Extract the (x, y) coordinate from the center of the cell holding the provided text.  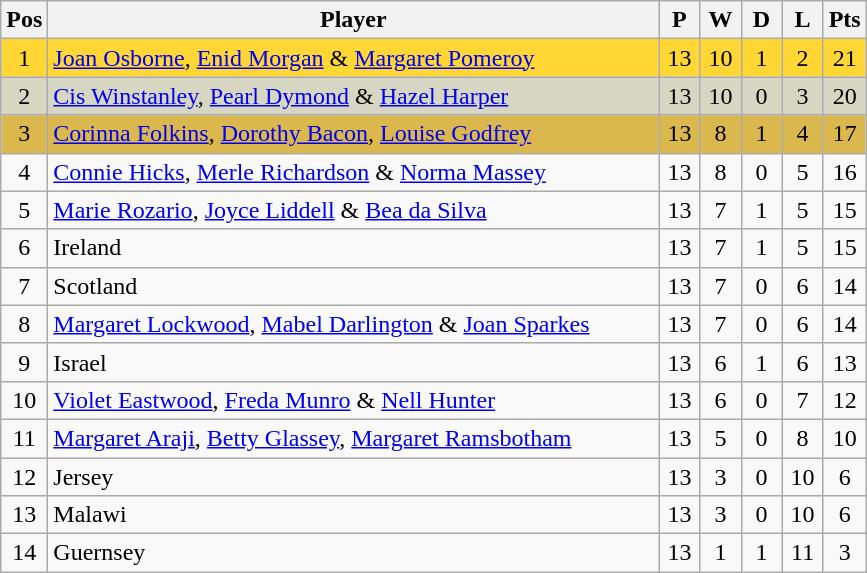
Israel (354, 362)
21 (844, 58)
Ireland (354, 248)
Violet Eastwood, Freda Munro & Nell Hunter (354, 400)
L (802, 20)
W (720, 20)
20 (844, 96)
Joan Osborne, Enid Morgan & Margaret Pomeroy (354, 58)
Margaret Araji, Betty Glassey, Margaret Ramsbotham (354, 438)
P (680, 20)
17 (844, 134)
Pts (844, 20)
16 (844, 172)
Player (354, 20)
Connie Hicks, Merle Richardson & Norma Massey (354, 172)
Marie Rozario, Joyce Liddell & Bea da Silva (354, 210)
Jersey (354, 477)
Corinna Folkins, Dorothy Bacon, Louise Godfrey (354, 134)
Margaret Lockwood, Mabel Darlington & Joan Sparkes (354, 324)
Pos (24, 20)
D (762, 20)
Cis Winstanley, Pearl Dymond & Hazel Harper (354, 96)
Malawi (354, 515)
Scotland (354, 286)
9 (24, 362)
Guernsey (354, 553)
